Extract the [X, Y] coordinate from the center of the cell holding the provided text.  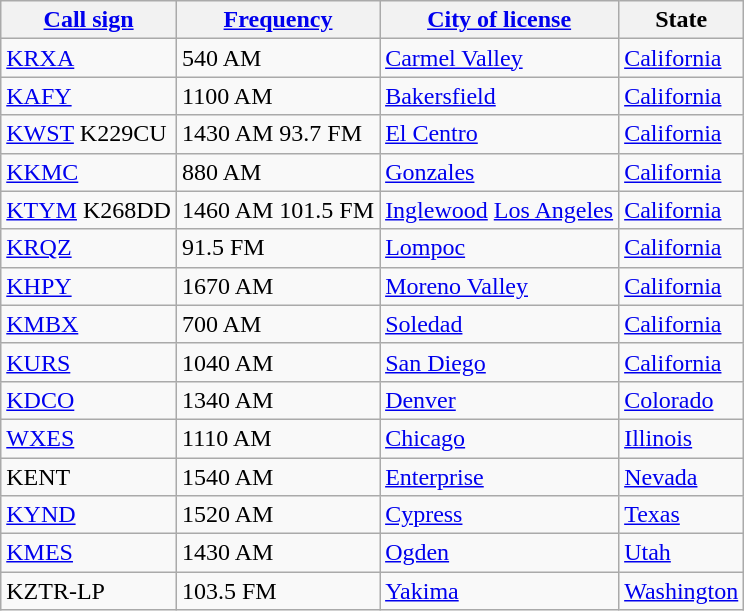
KKMC [89, 172]
1100 AM [278, 96]
Denver [500, 400]
Moreno Valley [500, 286]
WXES [89, 438]
Texas [682, 515]
KHPY [89, 286]
103.5 FM [278, 591]
Inglewood Los Angeles [500, 210]
Soledad [500, 324]
1430 AM [278, 553]
San Diego [500, 362]
1540 AM [278, 477]
Enterprise [500, 477]
Nevada [682, 477]
KMBX [89, 324]
KZTR-LP [89, 591]
1670 AM [278, 286]
KTYM K268DD [89, 210]
KYND [89, 515]
Cypress [500, 515]
1520 AM [278, 515]
KDCO [89, 400]
Frequency [278, 20]
1110 AM [278, 438]
Gonzales [500, 172]
KRXA [89, 58]
KWST K229CU [89, 134]
KURS [89, 362]
Chicago [500, 438]
Carmel Valley [500, 58]
91.5 FM [278, 248]
Lompoc [500, 248]
El Centro [500, 134]
KAFY [89, 96]
1340 AM [278, 400]
Bakersfield [500, 96]
Utah [682, 553]
KRQZ [89, 248]
1040 AM [278, 362]
1430 AM 93.7 FM [278, 134]
880 AM [278, 172]
KMES [89, 553]
540 AM [278, 58]
Colorado [682, 400]
Illinois [682, 438]
State [682, 20]
1460 AM 101.5 FM [278, 210]
Yakima [500, 591]
700 AM [278, 324]
Call sign [89, 20]
Washington [682, 591]
KENT [89, 477]
City of license [500, 20]
Ogden [500, 553]
